For the text-containing cell, return its midpoint in (X, Y) coordinate format. 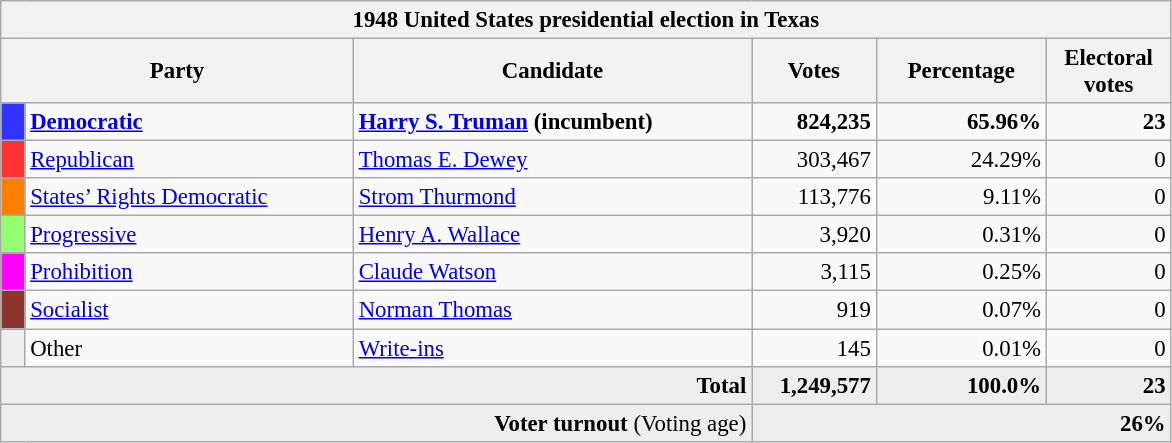
1948 United States presidential election in Texas (586, 20)
9.11% (961, 197)
0.07% (961, 310)
919 (814, 310)
Harry S. Truman (incumbent) (552, 122)
Other (189, 348)
0.01% (961, 348)
Republican (189, 160)
824,235 (814, 122)
0.31% (961, 235)
113,776 (814, 197)
0.25% (961, 273)
145 (814, 348)
Socialist (189, 310)
26% (962, 423)
Prohibition (189, 273)
Party (178, 72)
Electoral votes (1108, 72)
303,467 (814, 160)
States’ Rights Democratic (189, 197)
Henry A. Wallace (552, 235)
Norman Thomas (552, 310)
Percentage (961, 72)
Votes (814, 72)
65.96% (961, 122)
Candidate (552, 72)
24.29% (961, 160)
3,115 (814, 273)
Voter turnout (Voting age) (376, 423)
100.0% (961, 385)
Strom Thurmond (552, 197)
Claude Watson (552, 273)
1,249,577 (814, 385)
Write-ins (552, 348)
Democratic (189, 122)
Total (376, 385)
Thomas E. Dewey (552, 160)
Progressive (189, 235)
3,920 (814, 235)
